Identify which cell holds the provided text, then report its (x, y) central coordinate. 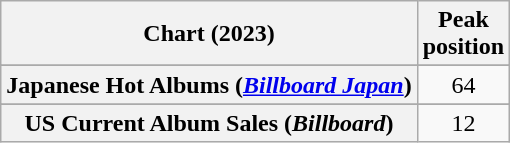
12 (463, 123)
Chart (2023) (209, 34)
US Current Album Sales (Billboard) (209, 123)
Peakposition (463, 34)
Japanese Hot Albums (Billboard Japan) (209, 85)
64 (463, 85)
